Return the [X, Y] coordinate for the center point of the cell that contains the specified text.  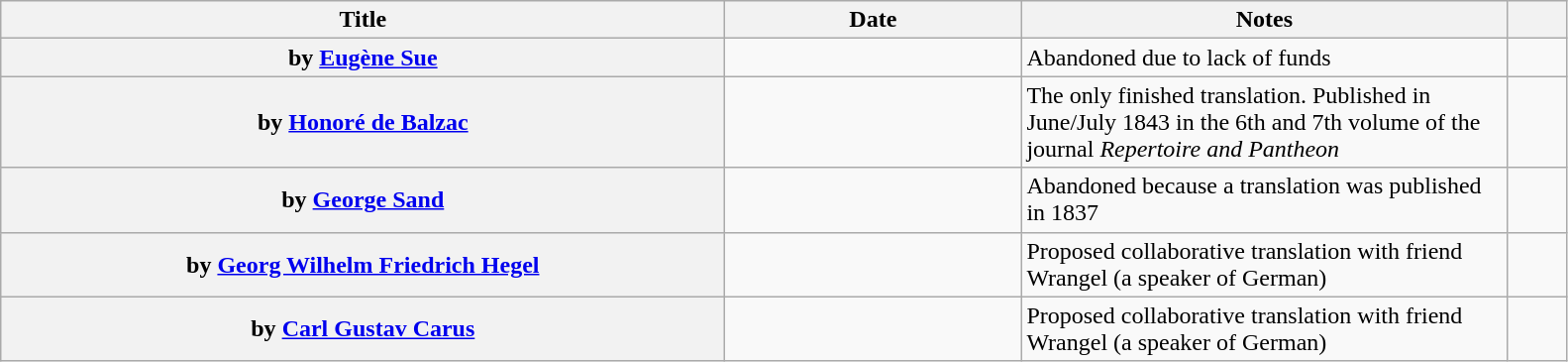
Abandoned because a translation was published in 1837 [1264, 200]
by Honoré de Balzac [363, 122]
Date [874, 20]
by Carl Gustav Carus [363, 329]
The only finished translation. Published in June/July 1843 in the 6th and 7th volume of the journal Repertoire and Pantheon [1264, 122]
by Eugène Sue [363, 58]
by Georg Wilhelm Friedrich Hegel [363, 264]
by George Sand [363, 200]
Title [363, 20]
Abandoned due to lack of funds [1264, 58]
Notes [1264, 20]
